Detect which cell encompasses the target text, then output its [x, y] center coordinate. 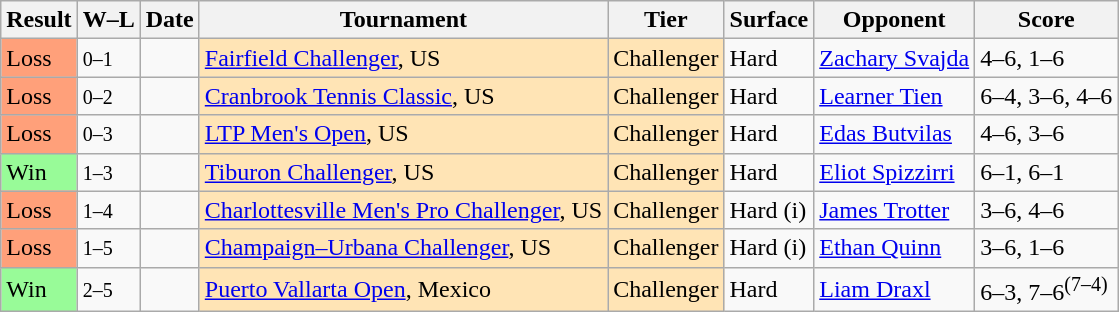
Fairfield Challenger, US [403, 58]
Opponent [894, 20]
Date [170, 20]
Tier [666, 20]
4–6, 3–6 [1046, 134]
Liam Draxl [894, 290]
1–4 [108, 210]
Cranbrook Tennis Classic, US [403, 96]
Eliot Spizzirri [894, 172]
Zachary Svajda [894, 58]
Surface [769, 20]
0–3 [108, 134]
3–6, 4–6 [1046, 210]
Score [1046, 20]
6–3, 7–6(7–4) [1046, 290]
LTP Men's Open, US [403, 134]
6–4, 3–6, 4–6 [1046, 96]
James Trotter [894, 210]
1–5 [108, 248]
Tiburon Challenger, US [403, 172]
Charlottesville Men's Pro Challenger, US [403, 210]
Learner Tien [894, 96]
1–3 [108, 172]
Ethan Quinn [894, 248]
3–6, 1–6 [1046, 248]
W–L [108, 20]
Puerto Vallarta Open, Mexico [403, 290]
0–1 [108, 58]
6–1, 6–1 [1046, 172]
Tournament [403, 20]
Champaign–Urbana Challenger, US [403, 248]
4–6, 1–6 [1046, 58]
Edas Butvilas [894, 134]
2–5 [108, 290]
0–2 [108, 96]
Result [39, 20]
